Output the [x, y] coordinate of the center of the cell containing the given text.  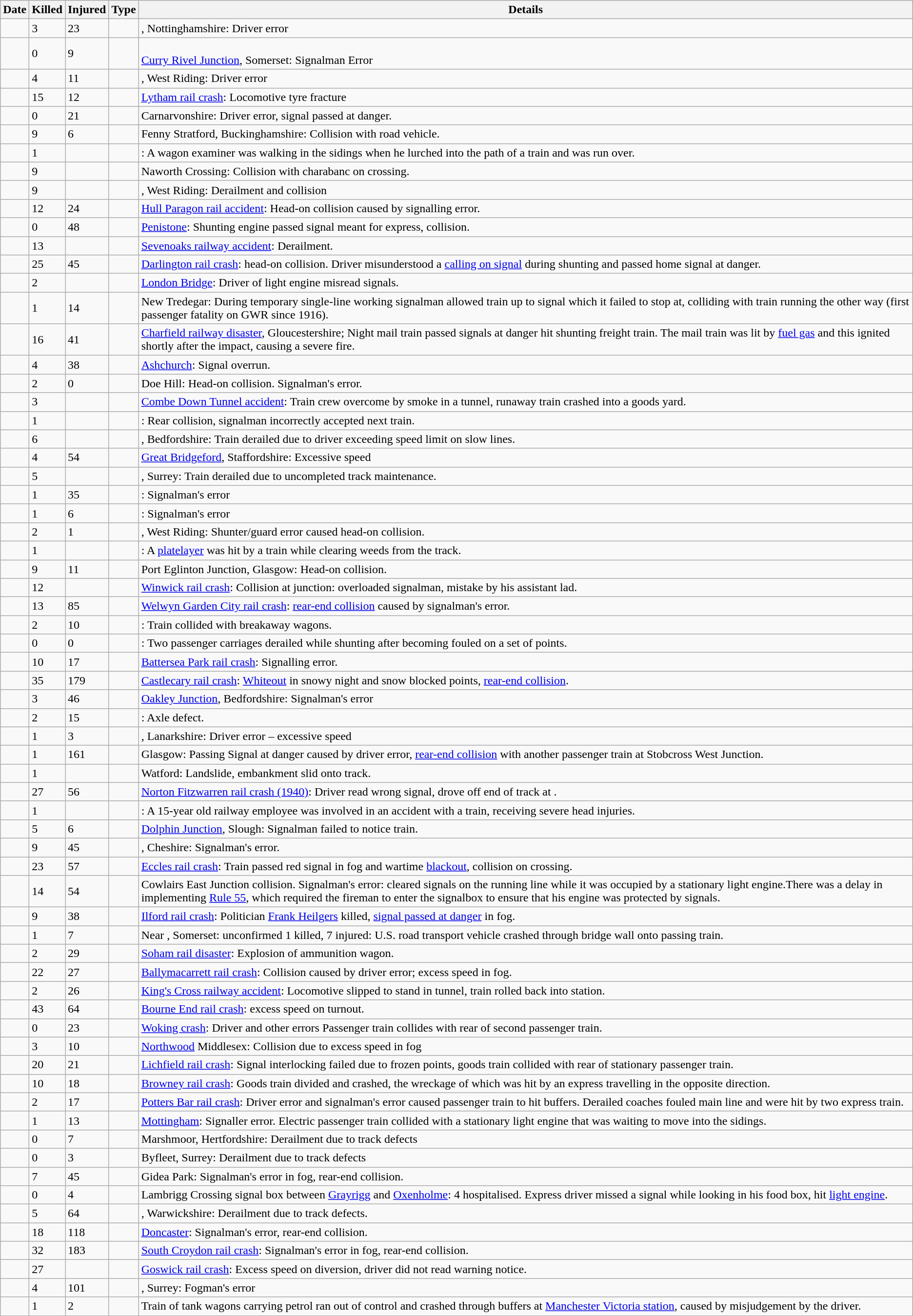
Lytham rail crash: Locomotive tyre fracture [526, 97]
Penistone: Shunting engine passed signal meant for express, collision. [526, 227]
101 [87, 1288]
, West Riding: Driver error [526, 79]
Sevenoaks railway accident: Derailment. [526, 245]
41 [87, 339]
179 [87, 680]
, Bedfordshire: Train derailed due to driver exceeding speed limit on slow lines. [526, 439]
25 [47, 264]
Killed [47, 10]
16 [47, 339]
Carnarvonshire: Driver error, signal passed at danger. [526, 116]
, Cheshire: Signalman's error. [526, 847]
Doe Hill: Head-on collision. Signalman's error. [526, 383]
, Surrey: Train derailed due to uncompleted track maintenance. [526, 476]
24 [87, 208]
46 [87, 699]
, Warwickshire: Derailment due to track defects. [526, 1214]
, Lanarkshire: Driver error – excessive speed [526, 736]
, Surrey: Fogman's error [526, 1288]
Combe Down Tunnel accident: Train crew overcome by smoke in a tunnel, runaway train crashed into a goods yard. [526, 402]
London Bridge: Driver of light engine misread signals. [526, 283]
Dolphin Junction, Slough: Signalman failed to notice train. [526, 829]
Ilford rail crash: Politician Frank Heilgers killed, signal passed at danger in fog. [526, 917]
183 [87, 1251]
Welwyn Garden City rail crash: rear-end collision caused by signalman's error. [526, 606]
: A 15-year old railway employee was involved in an accident with a train, receiving severe head injuries. [526, 810]
Bourne End rail crash: excess speed on turnout. [526, 1009]
85 [87, 606]
, West Riding: Derailment and collision [526, 190]
Woking crash: Driver and other errors Passenger train collides with rear of second passenger train. [526, 1028]
Type [124, 10]
Details [526, 10]
, Nottinghamshire: Driver error [526, 28]
Lichfield rail crash: Signal interlocking failed due to frozen points, goods train collided with rear of stationary passenger train. [526, 1065]
22 [47, 972]
Eccles rail crash: Train passed red signal in fog and wartime blackout, collision on crossing. [526, 866]
Watford: Landslide, embankment slid onto track. [526, 773]
Battersea Park rail crash: Signalling error. [526, 662]
57 [87, 866]
Mottingham: Signaller error. Electric passenger train collided with a stationary light engine that was waiting to move into the sidings. [526, 1120]
Near , Somerset: unconfirmed 1 killed, 7 injured: U.S. road transport vehicle crashed through bridge wall onto passing train. [526, 935]
29 [87, 954]
Naworth Crossing: Collision with charabanc on crossing. [526, 171]
Northwood Middlesex: Collision due to excess speed in fog [526, 1046]
Goswick rail crash: Excess speed on diversion, driver did not read warning notice. [526, 1269]
Injured [87, 10]
56 [87, 792]
161 [87, 755]
Gidea Park: Signalman's error in fog, rear-end collision. [526, 1176]
Byfleet, Surrey: Derailment due to track defects [526, 1157]
Great Bridgeford, Staffordshire: Excessive speed [526, 458]
Hull Paragon rail accident: Head-on collision caused by signalling error. [526, 208]
South Croydon rail crash: Signalman's error in fog, rear-end collision. [526, 1251]
Browney rail crash: Goods train divided and crashed, the wreckage of which was hit by an express travelling in the opposite direction. [526, 1083]
20 [47, 1065]
Ashchurch: Signal overrun. [526, 365]
Norton Fitzwarren rail crash (1940): Driver read wrong signal, drove off end of track at . [526, 792]
Doncaster: Signalman's error, rear-end collision. [526, 1232]
Date [15, 10]
, West Riding: Shunter/guard error caused head-on collision. [526, 532]
: Two passenger carriages derailed while shunting after becoming fouled on a set of points. [526, 643]
Darlington rail crash: head-on collision. Driver misunderstood a calling on signal during shunting and passed home signal at danger. [526, 264]
Winwick rail crash: Collision at junction: overloaded signalman, mistake by his assistant lad. [526, 588]
Port Eglinton Junction, Glasgow: Head-on collision. [526, 569]
Glasgow: Passing Signal at danger caused by driver error, rear-end collision with another passenger train at Stobcross West Junction. [526, 755]
: A platelayer was hit by a train while clearing weeds from the track. [526, 550]
48 [87, 227]
118 [87, 1232]
: Rear collision, signalman incorrectly accepted next train. [526, 420]
: A wagon examiner was walking in the sidings when he lurched into the path of a train and was run over. [526, 153]
Ballymacarrett rail crash: Collision caused by driver error; excess speed in fog. [526, 972]
Oakley Junction, Bedfordshire: Signalman's error [526, 699]
Fenny Stratford, Buckinghamshire: Collision with road vehicle. [526, 134]
: Train collided with breakaway wagons. [526, 625]
32 [47, 1251]
43 [47, 1009]
Castlecary rail crash: Whiteout in snowy night and snow blocked points, rear-end collision. [526, 680]
Marshmoor, Hertfordshire: Derailment due to track defects [526, 1139]
: Axle defect. [526, 718]
Soham rail disaster: Explosion of ammunition wagon. [526, 954]
Curry Rivel Junction, Somerset: Signalman Error [526, 54]
26 [87, 991]
King's Cross railway accident: Locomotive slipped to stand in tunnel, train rolled back into station. [526, 991]
